Provide the (x, y) coordinate of the cell's center where the given text is located.  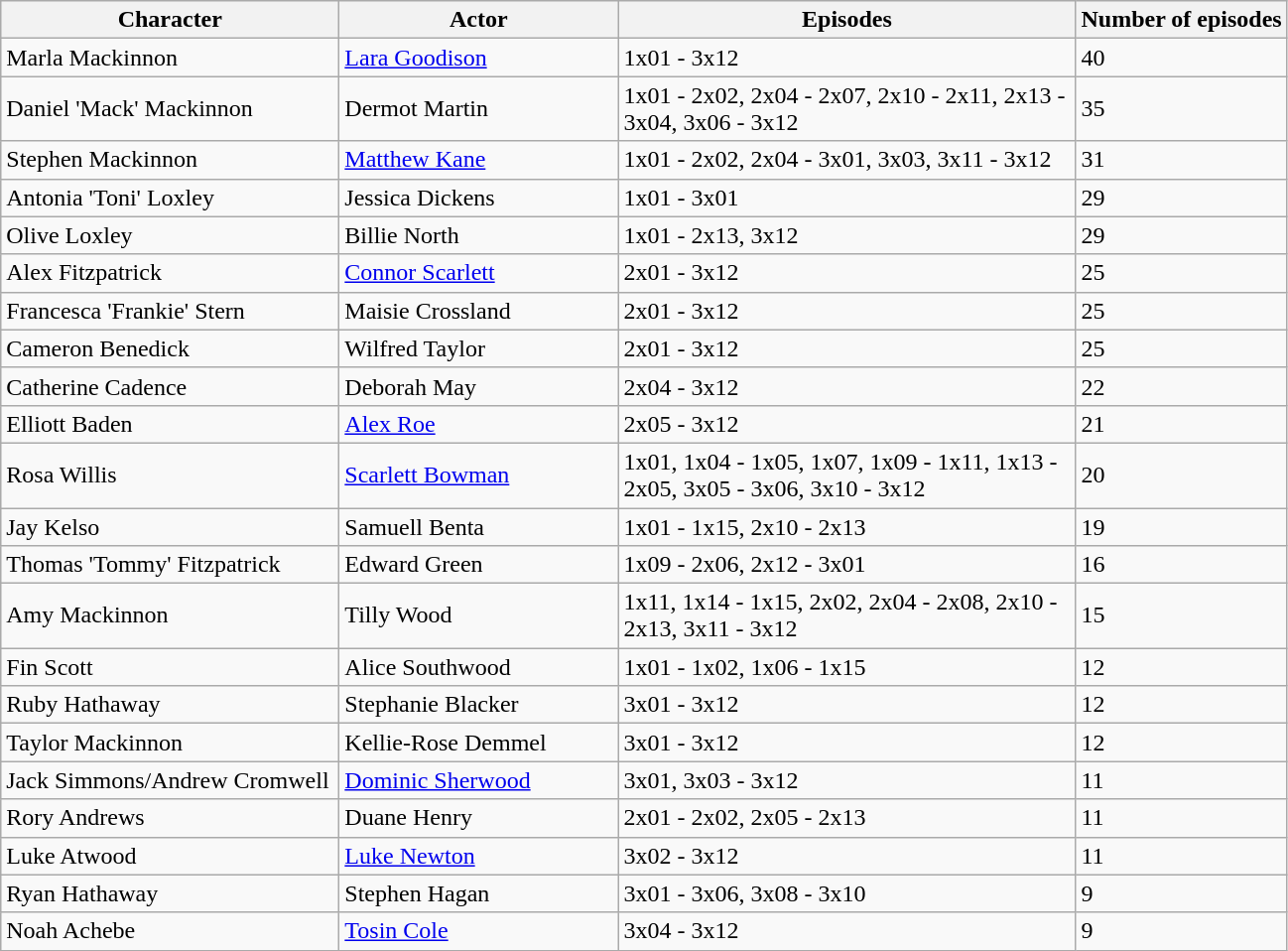
Cameron Benedick (171, 348)
1x01 - 1x02, 1x06 - 1x15 (847, 667)
Tosin Cole (478, 931)
Scarlett Bowman (478, 475)
3x04 - 3x12 (847, 931)
Rosa Willis (171, 475)
2x01 - 2x02, 2x05 - 2x13 (847, 818)
15 (1181, 615)
Edward Green (478, 565)
1x01 - 2x02, 2x04 - 2x07, 2x10 - 2x11, 2x13 - 3x04, 3x06 - 3x12 (847, 109)
Jessica Dickens (478, 198)
Noah Achebe (171, 931)
20 (1181, 475)
Matthew Kane (478, 160)
Stephanie Blacker (478, 705)
Lara Goodison (478, 58)
21 (1181, 424)
Episodes (847, 20)
1x11, 1x14 - 1x15, 2x02, 2x04 - 2x08, 2x10 - 2x13, 3x11 - 3x12 (847, 615)
Dermot Martin (478, 109)
40 (1181, 58)
Samuell Benta (478, 527)
Duane Henry (478, 818)
1x09 - 2x06, 2x12 - 3x01 (847, 565)
Luke Atwood (171, 856)
Stephen Hagan (478, 893)
Actor (478, 20)
1x01 - 3x01 (847, 198)
Francesca 'Frankie' Stern (171, 311)
19 (1181, 527)
Wilfred Taylor (478, 348)
22 (1181, 386)
31 (1181, 160)
Ryan Hathaway (171, 893)
Connor Scarlett (478, 273)
2x04 - 3x12 (847, 386)
35 (1181, 109)
3x01, 3x03 - 3x12 (847, 780)
Character (171, 20)
16 (1181, 565)
Taylor Mackinnon (171, 743)
3x02 - 3x12 (847, 856)
Alice Southwood (478, 667)
Maisie Crossland (478, 311)
Dominic Sherwood (478, 780)
1x01 - 1x15, 2x10 - 2x13 (847, 527)
Rory Andrews (171, 818)
Elliott Baden (171, 424)
Thomas 'Tommy' Fitzpatrick (171, 565)
Fin Scott (171, 667)
Marla Mackinnon (171, 58)
Deborah May (478, 386)
Olive Loxley (171, 235)
Tilly Wood (478, 615)
1x01 - 2x02, 2x04 - 3x01, 3x03, 3x11 - 3x12 (847, 160)
Number of episodes (1181, 20)
Jay Kelso (171, 527)
1x01 - 3x12 (847, 58)
Ruby Hathaway (171, 705)
Alex Fitzpatrick (171, 273)
Jack Simmons/Andrew Cromwell (171, 780)
Stephen Mackinnon (171, 160)
3x01 - 3x06, 3x08 - 3x10 (847, 893)
Daniel 'Mack' Mackinnon (171, 109)
Billie North (478, 235)
Antonia 'Toni' Loxley (171, 198)
Kellie-Rose Demmel (478, 743)
2x05 - 3x12 (847, 424)
Amy Mackinnon (171, 615)
Alex Roe (478, 424)
Luke Newton (478, 856)
Catherine Cadence (171, 386)
1x01 - 2x13, 3x12 (847, 235)
1x01, 1x04 - 1x05, 1x07, 1x09 - 1x11, 1x13 - 2x05, 3x05 - 3x06, 3x10 - 3x12 (847, 475)
